Pinpoint the cell where the given text exists, returning its [X, Y] midpoint coordinate. 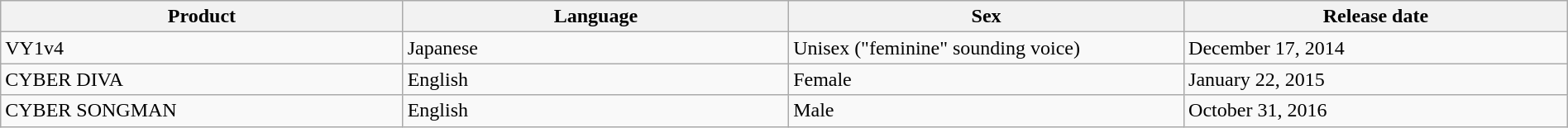
VY1v4 [202, 48]
Language [595, 17]
December 17, 2014 [1376, 48]
October 31, 2016 [1376, 111]
Release date [1376, 17]
Sex [987, 17]
Japanese [595, 48]
Unisex ("feminine" sounding voice) [987, 48]
CYBER DIVA [202, 79]
Product [202, 17]
Female [987, 79]
CYBER SONGMAN [202, 111]
January 22, 2015 [1376, 79]
Male [987, 111]
